Determine the (X, Y) coordinate at the center of the cell enclosing the given text.  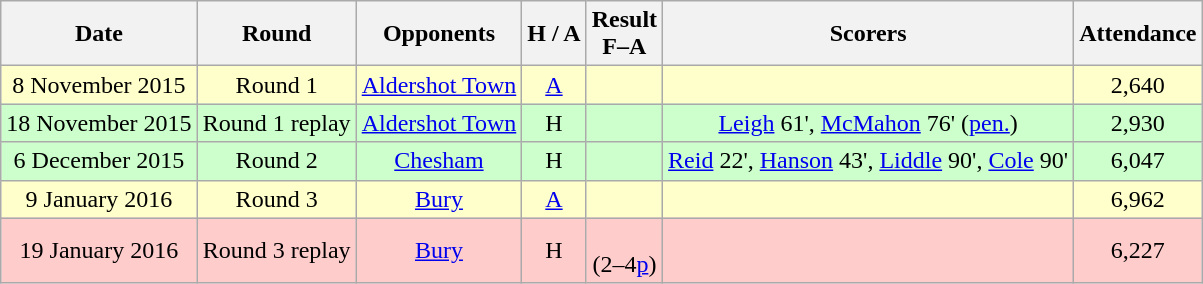
Round 1 (276, 85)
2,930 (1138, 123)
(2–4p) (624, 250)
Chesham (439, 161)
19 January 2016 (99, 250)
Leigh 61', McMahon 76' (pen.) (868, 123)
Round 1 replay (276, 123)
Round 3 (276, 199)
6 December 2015 (99, 161)
Opponents (439, 34)
6,962 (1138, 199)
6,227 (1138, 250)
18 November 2015 (99, 123)
Date (99, 34)
2,640 (1138, 85)
Attendance (1138, 34)
9 January 2016 (99, 199)
ResultF–A (624, 34)
Round 3 replay (276, 250)
Scorers (868, 34)
Reid 22', Hanson 43', Liddle 90', Cole 90' (868, 161)
Round 2 (276, 161)
Round (276, 34)
8 November 2015 (99, 85)
6,047 (1138, 161)
H / A (554, 34)
